Scan for the cell matching the given text and deliver its [x, y] coordinate at center. 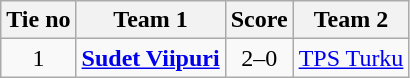
2–0 [259, 58]
Team 1 [150, 20]
Score [259, 20]
1 [38, 58]
Tie no [38, 20]
TPS Turku [351, 58]
Team 2 [351, 20]
Sudet Viipuri [150, 58]
